Locate the cell with the specified text and output its (x, y) center coordinate. 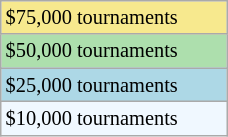
$10,000 tournaments (114, 118)
$75,000 tournaments (114, 17)
$50,000 tournaments (114, 51)
$25,000 tournaments (114, 85)
